Search for the cell housing the specified text and yield its [x, y] center coordinate. 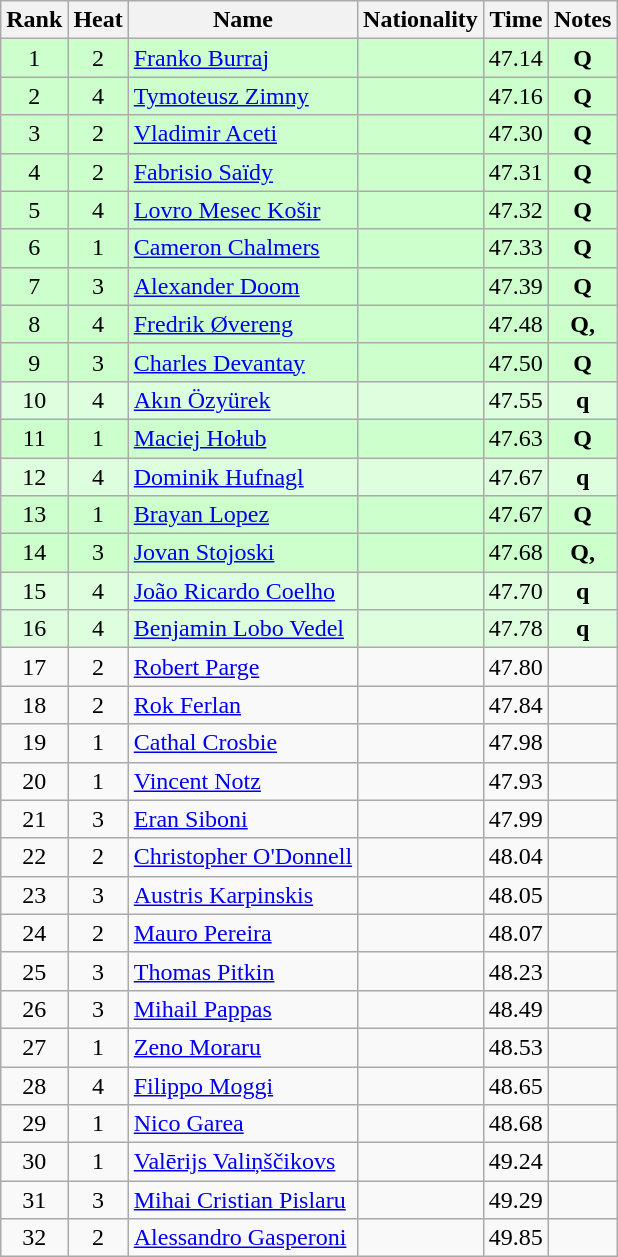
47.33 [516, 248]
Fabrisio Saïdy [242, 172]
Zeno Moraru [242, 1047]
Charles Devantay [242, 362]
Mihai Cristian Pislaru [242, 1200]
Thomas Pitkin [242, 971]
Name [242, 20]
Austris Karpinskis [242, 895]
Fredrik Øvereng [242, 324]
47.70 [516, 591]
22 [34, 857]
47.98 [516, 743]
19 [34, 743]
25 [34, 971]
30 [34, 1162]
32 [34, 1238]
5 [34, 210]
47.30 [516, 134]
6 [34, 248]
Heat [98, 20]
Franko Burraj [242, 58]
47.84 [516, 705]
47.99 [516, 819]
47.80 [516, 667]
Valērijs Valiņščikovs [242, 1162]
Notes [582, 20]
23 [34, 895]
48.23 [516, 971]
Brayan Lopez [242, 515]
Alexander Doom [242, 286]
47.16 [516, 96]
20 [34, 781]
Rok Ferlan [242, 705]
Nico Garea [242, 1124]
47.50 [516, 362]
Jovan Stojoski [242, 553]
49.29 [516, 1200]
Time [516, 20]
15 [34, 591]
17 [34, 667]
8 [34, 324]
47.32 [516, 210]
47.55 [516, 400]
Akın Özyürek [242, 400]
12 [34, 477]
João Ricardo Coelho [242, 591]
Maciej Hołub [242, 438]
48.68 [516, 1124]
9 [34, 362]
26 [34, 1009]
Filippo Moggi [242, 1085]
Benjamin Lobo Vedel [242, 629]
47.68 [516, 553]
48.04 [516, 857]
11 [34, 438]
48.49 [516, 1009]
49.24 [516, 1162]
47.93 [516, 781]
Tymoteusz Zimny [242, 96]
Mihail Pappas [242, 1009]
Lovro Mesec Košir [242, 210]
29 [34, 1124]
18 [34, 705]
48.53 [516, 1047]
14 [34, 553]
Cameron Chalmers [242, 248]
13 [34, 515]
24 [34, 933]
Alessandro Gasperoni [242, 1238]
Rank [34, 20]
47.39 [516, 286]
7 [34, 286]
47.63 [516, 438]
Christopher O'Donnell [242, 857]
Eran Siboni [242, 819]
10 [34, 400]
Robert Parge [242, 667]
Nationality [421, 20]
Vladimir Aceti [242, 134]
48.07 [516, 933]
31 [34, 1200]
47.14 [516, 58]
Mauro Pereira [242, 933]
47.78 [516, 629]
47.31 [516, 172]
48.05 [516, 895]
47.48 [516, 324]
Cathal Crosbie [242, 743]
16 [34, 629]
49.85 [516, 1238]
Vincent Notz [242, 781]
48.65 [516, 1085]
27 [34, 1047]
Dominik Hufnagl [242, 477]
21 [34, 819]
28 [34, 1085]
